Locate the cell with the specified text and output its [x, y] center coordinate. 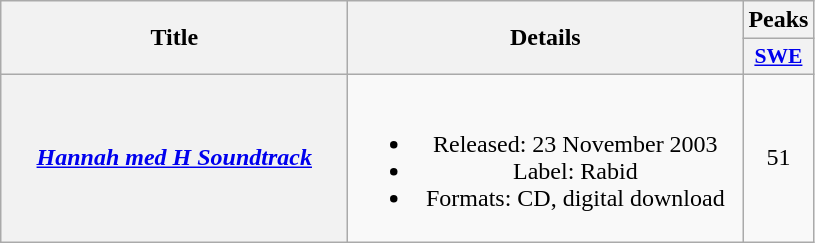
Title [174, 38]
51 [778, 158]
Details [546, 38]
SWE [778, 57]
Hannah med H Soundtrack [174, 158]
Released: 23 November 2003Label: RabidFormats: CD, digital download [546, 158]
Peaks [778, 20]
